For the text-containing cell, return its midpoint in (X, Y) coordinate format. 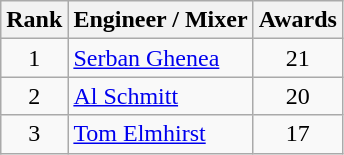
Engineer / Mixer (160, 20)
1 (34, 58)
Al Schmitt (160, 96)
3 (34, 134)
Awards (298, 20)
Rank (34, 20)
17 (298, 134)
21 (298, 58)
Serban Ghenea (160, 58)
Tom Elmhirst (160, 134)
2 (34, 96)
20 (298, 96)
